Determine the [x, y] coordinate at the center of the cell enclosing the given text.  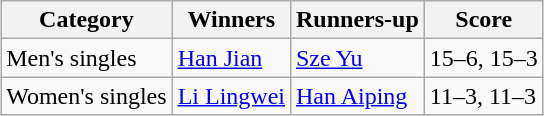
Score [484, 20]
Winners [231, 20]
Sze Yu [357, 58]
Category [86, 20]
11–3, 11–3 [484, 96]
Han Jian [231, 58]
Runners-up [357, 20]
Han Aiping [357, 96]
Li Lingwei [231, 96]
Men's singles [86, 58]
Women's singles [86, 96]
15–6, 15–3 [484, 58]
